Detect which cell encompasses the target text, then output its (X, Y) center coordinate. 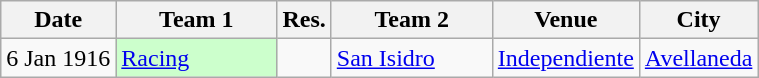
Independiente (566, 58)
Team 1 (196, 20)
Avellaneda (698, 58)
6 Jan 1916 (58, 58)
City (698, 20)
Date (58, 20)
Venue (566, 20)
Team 2 (412, 20)
Racing (196, 58)
Res. (304, 20)
San Isidro (412, 58)
